Search for the cell housing the specified text and yield its (x, y) center coordinate. 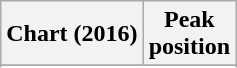
Peakposition (189, 34)
Chart (2016) (72, 34)
